Detect which cell encompasses the target text, then output its [x, y] center coordinate. 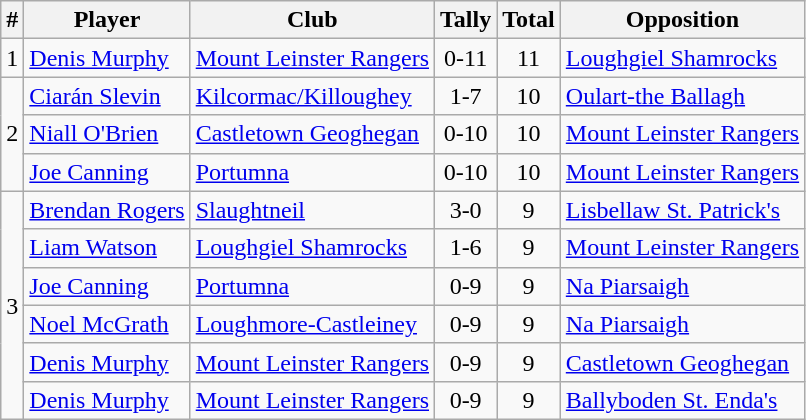
2 [12, 134]
Tally [466, 20]
Liam Watson [107, 248]
3-0 [466, 210]
1 [12, 58]
1-6 [466, 248]
1-7 [466, 96]
# [12, 20]
Lisbellaw St. Patrick's [682, 210]
Player [107, 20]
Total [529, 20]
11 [529, 58]
Niall O'Brien [107, 134]
Kilcormac/Killoughey [312, 96]
Ciarán Slevin [107, 96]
Slaughtneil [312, 210]
Oulart-the Ballagh [682, 96]
Loughmore-Castleiney [312, 324]
Brendan Rogers [107, 210]
Opposition [682, 20]
Ballyboden St. Enda's [682, 400]
Club [312, 20]
0-11 [466, 58]
3 [12, 305]
Noel McGrath [107, 324]
